Identify which cell holds the provided text, then report its [X, Y] central coordinate. 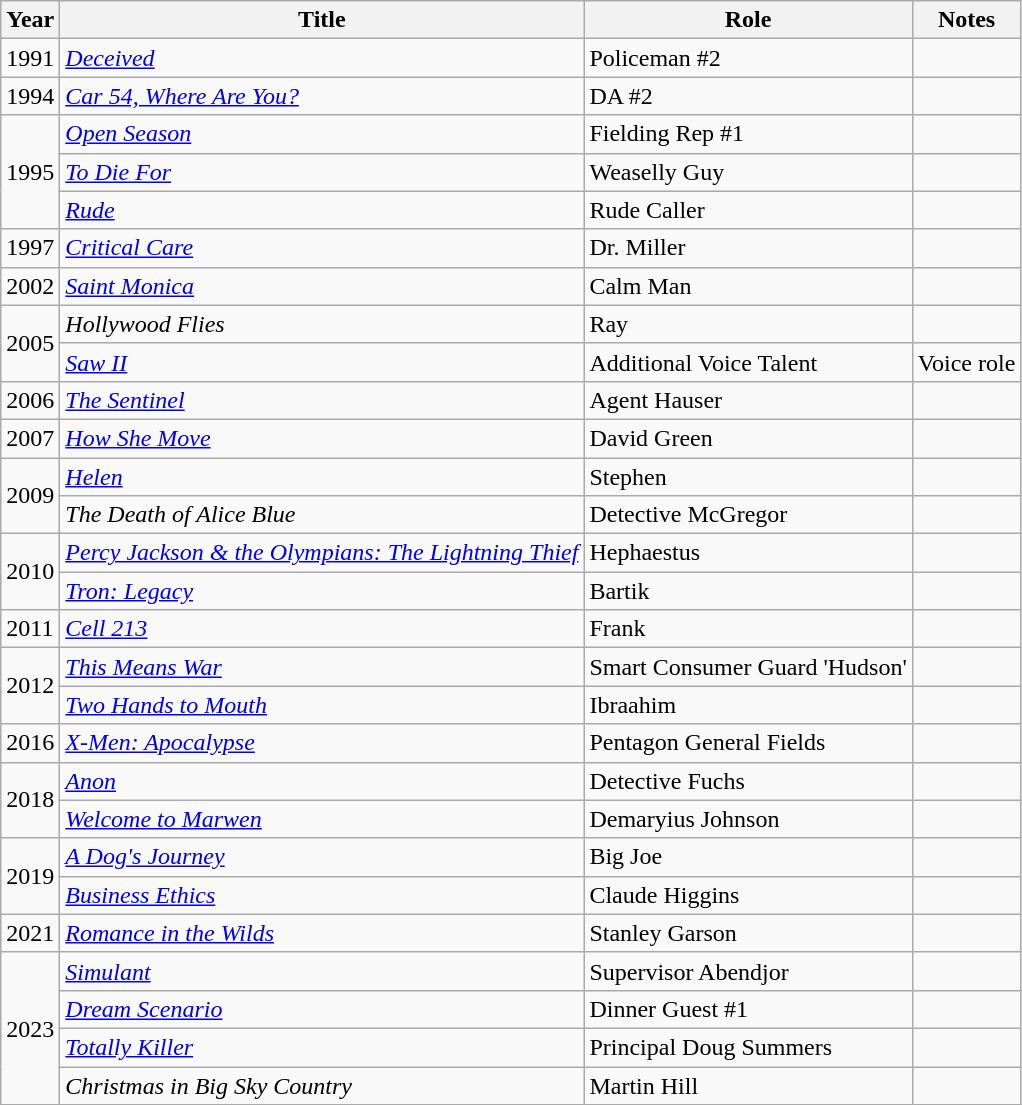
How She Move [322, 438]
To Die For [322, 172]
2007 [30, 438]
This Means War [322, 667]
Calm Man [748, 286]
2018 [30, 800]
Ray [748, 324]
Additional Voice Talent [748, 362]
Bartik [748, 591]
Two Hands to Mouth [322, 705]
Hollywood Flies [322, 324]
Dr. Miller [748, 248]
Claude Higgins [748, 895]
Demaryius Johnson [748, 819]
2023 [30, 1028]
Christmas in Big Sky Country [322, 1085]
David Green [748, 438]
Detective Fuchs [748, 781]
Welcome to Marwen [322, 819]
2006 [30, 400]
Martin Hill [748, 1085]
Stephen [748, 477]
The Sentinel [322, 400]
Saint Monica [322, 286]
Saw II [322, 362]
2016 [30, 743]
2019 [30, 876]
Cell 213 [322, 629]
Frank [748, 629]
Simulant [322, 971]
1997 [30, 248]
Year [30, 20]
Agent Hauser [748, 400]
Business Ethics [322, 895]
1995 [30, 172]
Hephaestus [748, 553]
Romance in the Wilds [322, 933]
Principal Doug Summers [748, 1047]
1991 [30, 58]
Fielding Rep #1 [748, 134]
Percy Jackson & the Olympians: The Lightning Thief [322, 553]
1994 [30, 96]
A Dog's Journey [322, 857]
Policeman #2 [748, 58]
Pentagon General Fields [748, 743]
2002 [30, 286]
Dinner Guest #1 [748, 1009]
Big Joe [748, 857]
Notes [966, 20]
2011 [30, 629]
X-Men: Apocalypse [322, 743]
Ibraahim [748, 705]
Supervisor Abendjor [748, 971]
Helen [322, 477]
2009 [30, 496]
Role [748, 20]
Car 54, Where Are You? [322, 96]
Title [322, 20]
2021 [30, 933]
Tron: Legacy [322, 591]
Anon [322, 781]
Detective McGregor [748, 515]
Voice role [966, 362]
Rude [322, 210]
Open Season [322, 134]
2010 [30, 572]
Weaselly Guy [748, 172]
Deceived [322, 58]
Totally Killer [322, 1047]
2012 [30, 686]
The Death of Alice Blue [322, 515]
Critical Care [322, 248]
Rude Caller [748, 210]
Dream Scenario [322, 1009]
Smart Consumer Guard 'Hudson' [748, 667]
DA #2 [748, 96]
Stanley Garson [748, 933]
2005 [30, 343]
